Search for the cell housing the specified text and yield its (X, Y) center coordinate. 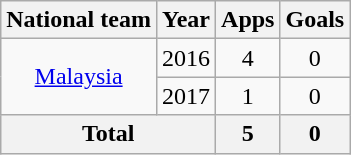
Total (108, 134)
Apps (248, 20)
2016 (186, 58)
1 (248, 96)
5 (248, 134)
Malaysia (79, 77)
4 (248, 58)
Goals (315, 20)
Year (186, 20)
National team (79, 20)
2017 (186, 96)
